Identify which cell holds the provided text, then report its (X, Y) central coordinate. 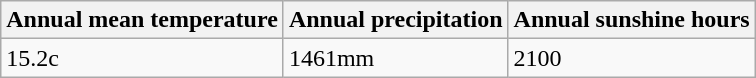
2100 (632, 58)
Annual sunshine hours (632, 20)
15.2c (142, 58)
1461mm (396, 58)
Annual mean temperature (142, 20)
Annual precipitation (396, 20)
